Output the [X, Y] coordinate of the center of the cell containing the given text.  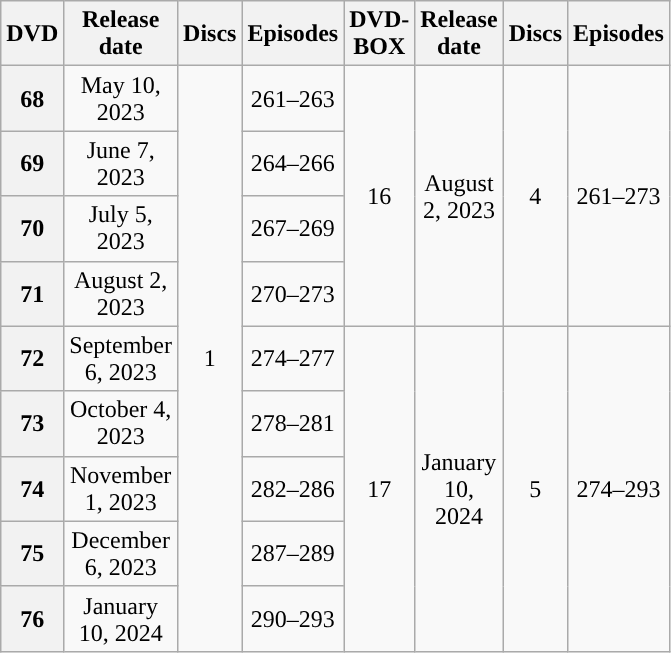
274–277 [293, 358]
DVD [32, 34]
December 6, 2023 [121, 554]
72 [32, 358]
261–273 [619, 196]
July 5, 2023 [121, 228]
October 4, 2023 [121, 424]
73 [32, 424]
November 1, 2023 [121, 488]
270–273 [293, 294]
1 [210, 359]
75 [32, 554]
16 [380, 196]
278–281 [293, 424]
5 [535, 488]
4 [535, 196]
71 [32, 294]
70 [32, 228]
287–289 [293, 554]
76 [32, 618]
September 6, 2023 [121, 358]
74 [32, 488]
69 [32, 164]
261–263 [293, 98]
May 10, 2023 [121, 98]
264–266 [293, 164]
290–293 [293, 618]
June 7, 2023 [121, 164]
267–269 [293, 228]
DVD-BOX [380, 34]
17 [380, 488]
282–286 [293, 488]
274–293 [619, 488]
68 [32, 98]
